Locate the cell with the specified text and output its (x, y) center coordinate. 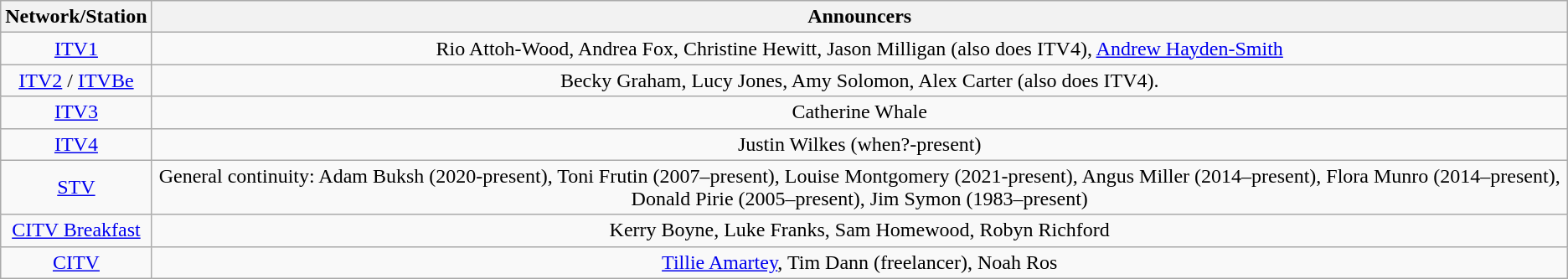
Announcers (859, 17)
ITV4 (76, 144)
CITV (76, 262)
ITV3 (76, 112)
Justin Wilkes (when?-present) (859, 144)
Kerry Boyne, Luke Franks, Sam Homewood, Robyn Richford (859, 230)
ITV1 (76, 49)
STV (76, 188)
Becky Graham, Lucy Jones, Amy Solomon, Alex Carter (also does ITV4). (859, 80)
Tillie Amartey, Tim Dann (freelancer), Noah Ros (859, 262)
ITV2 / ITVBe (76, 80)
Network/Station (76, 17)
Catherine Whale (859, 112)
CITV Breakfast (76, 230)
Rio Attoh-Wood, Andrea Fox, Christine Hewitt, Jason Milligan (also does ITV4), Andrew Hayden-Smith (859, 49)
